For the text-containing cell, return its midpoint in [x, y] coordinate format. 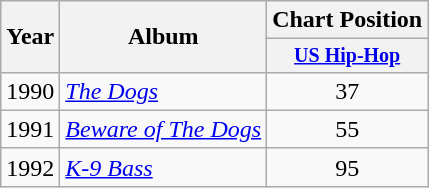
55 [348, 129]
K-9 Bass [164, 167]
1991 [30, 129]
US Hip-Hop [348, 56]
Beware of The Dogs [164, 129]
1990 [30, 91]
Chart Position [348, 20]
The Dogs [164, 91]
Album [164, 37]
95 [348, 167]
37 [348, 91]
Year [30, 37]
1992 [30, 167]
